Pinpoint the cell where the given text exists, returning its [x, y] midpoint coordinate. 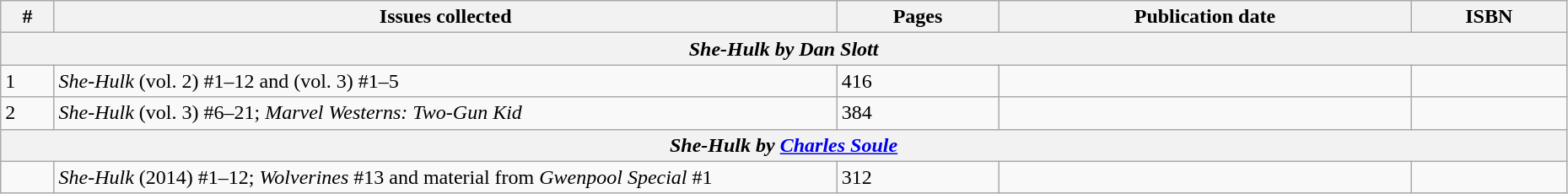
She-Hulk (vol. 3) #6–21; Marvel Westerns: Two-Gun Kid [445, 113]
She-Hulk by Charles Soule [784, 145]
Pages [918, 17]
416 [918, 81]
ISBN [1489, 17]
She-Hulk (vol. 2) #1–12 and (vol. 3) #1–5 [445, 81]
She-Hulk (2014) #1–12; Wolverines #13 and material from Gwenpool Special #1 [445, 177]
Issues collected [445, 17]
Publication date [1205, 17]
312 [918, 177]
2 [27, 113]
# [27, 17]
She-Hulk by Dan Slott [784, 49]
1 [27, 81]
384 [918, 113]
